Search for the cell housing the specified text and yield its [x, y] center coordinate. 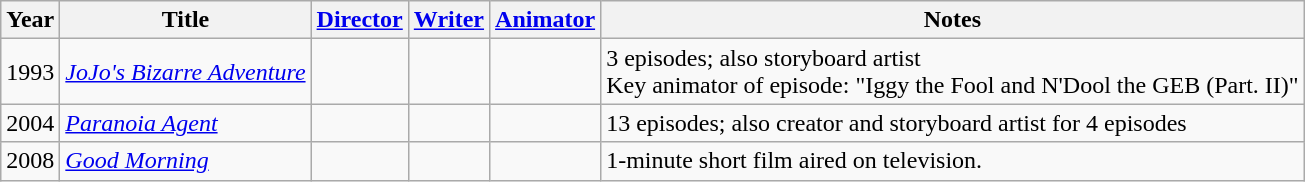
1-minute short film aired on television. [953, 161]
Notes [953, 20]
Year [30, 20]
1993 [30, 72]
3 episodes; also storyboard artistKey animator of episode: "Iggy the Fool and N'Dool the GEB (Part. II)" [953, 72]
Director [360, 20]
Writer [448, 20]
Animator [546, 20]
2004 [30, 123]
Good Morning [186, 161]
Title [186, 20]
Paranoia Agent [186, 123]
JoJo's Bizarre Adventure [186, 72]
13 episodes; also creator and storyboard artist for 4 episodes [953, 123]
2008 [30, 161]
